From the cell containing the given text, extract its center point as [X, Y] coordinate. 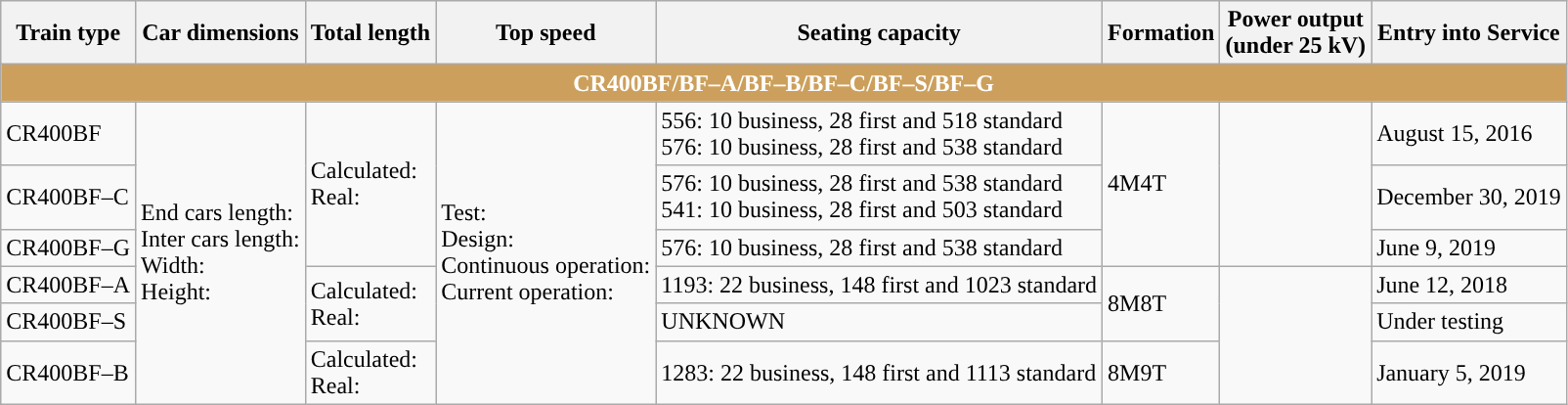
Power output(under 25 kV) [1296, 33]
January 5, 2019 [1469, 372]
August 15, 2016 [1469, 133]
CR400BF [68, 133]
CR400BF–A [68, 285]
1283: 22 business, 148 first and 1113 standard [880, 372]
Total length [370, 33]
December 30, 2019 [1469, 198]
CR400BF–S [68, 322]
Formation [1161, 33]
Seating capacity [880, 33]
4M4T [1161, 184]
June 12, 2018 [1469, 285]
8M9T [1161, 372]
556: 10 business, 28 first and 518 standard576: 10 business, 28 first and 538 standard [880, 133]
Car dimensions [221, 33]
Entry into Service [1469, 33]
UNKNOWN [880, 322]
576: 10 business, 28 first and 538 standard541: 10 business, 28 first and 503 standard [880, 198]
June 9, 2019 [1469, 247]
CR400BF–B [68, 372]
CR400BF–G [68, 247]
Under testing [1469, 322]
CR400BF–C [68, 198]
Train type [68, 33]
End cars length: Inter cars length: Width: Height: [221, 252]
Top speed [545, 33]
Test: Design: Continuous operation: Current operation: [545, 252]
576: 10 business, 28 first and 538 standard [880, 247]
8M8T [1161, 303]
CR400BF/BF–A/BF–B/BF–C/BF–S/BF–G [784, 83]
1193: 22 business, 148 first and 1023 standard [880, 285]
